Determine the (X, Y) coordinate at the center of the cell enclosing the given text.  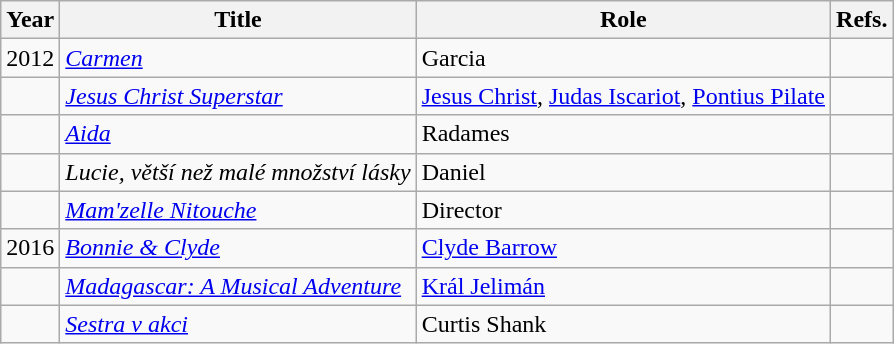
Bonnie & Clyde (238, 248)
Refs. (862, 20)
Mam'zelle Nitouche (238, 210)
Role (623, 20)
Curtis Shank (623, 324)
Král Jelimán (623, 286)
Year (30, 20)
Director (623, 210)
2012 (30, 58)
Madagascar: A Musical Adventure (238, 286)
Jesus Christ, Judas Iscariot, Pontius Pilate (623, 96)
2016 (30, 248)
Carmen (238, 58)
Title (238, 20)
Jesus Christ Superstar (238, 96)
Garcia (623, 58)
Daniel (623, 172)
Clyde Barrow (623, 248)
Radames (623, 134)
Sestra v akci (238, 324)
Aida (238, 134)
Lucie, větší než malé množství lásky (238, 172)
